Capture the cell that displays the provided text and extract its [X, Y] central coordinate. 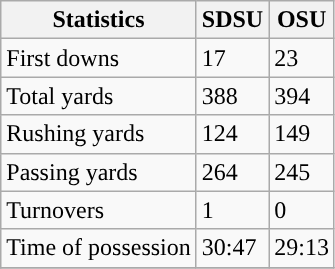
17 [232, 58]
29:13 [302, 248]
Total yards [99, 96]
1 [232, 210]
0 [302, 210]
Turnovers [99, 210]
30:47 [232, 248]
149 [302, 134]
264 [232, 172]
23 [302, 58]
Rushing yards [99, 134]
394 [302, 96]
388 [232, 96]
245 [302, 172]
First downs [99, 58]
Passing yards [99, 172]
OSU [302, 20]
Statistics [99, 20]
SDSU [232, 20]
124 [232, 134]
Time of possession [99, 248]
